Return the [X, Y] coordinate for the center point of the cell that contains the specified text.  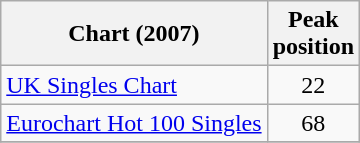
Eurochart Hot 100 Singles [134, 123]
Chart (2007) [134, 34]
UK Singles Chart [134, 85]
22 [313, 85]
68 [313, 123]
Peakposition [313, 34]
